Determine the [x, y] coordinate at the center of the cell enclosing the given text.  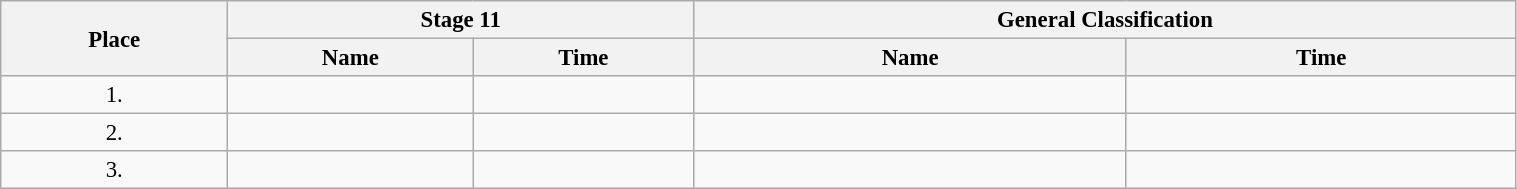
Stage 11 [461, 20]
3. [114, 170]
Place [114, 38]
1. [114, 95]
General Classification [1105, 20]
2. [114, 133]
